Identify which cell holds the provided text, then report its (X, Y) central coordinate. 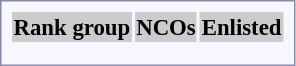
Rank group (72, 27)
Enlisted (242, 27)
NCOs (166, 27)
